Output the [X, Y] coordinate of the center of the cell containing the given text.  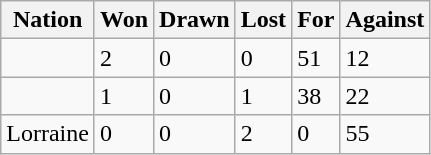
38 [316, 96]
Against [385, 20]
55 [385, 134]
12 [385, 58]
Nation [48, 20]
Drawn [195, 20]
22 [385, 96]
For [316, 20]
Lost [263, 20]
Won [124, 20]
51 [316, 58]
Lorraine [48, 134]
